Determine the (x, y) coordinate at the center of the cell enclosing the given text.  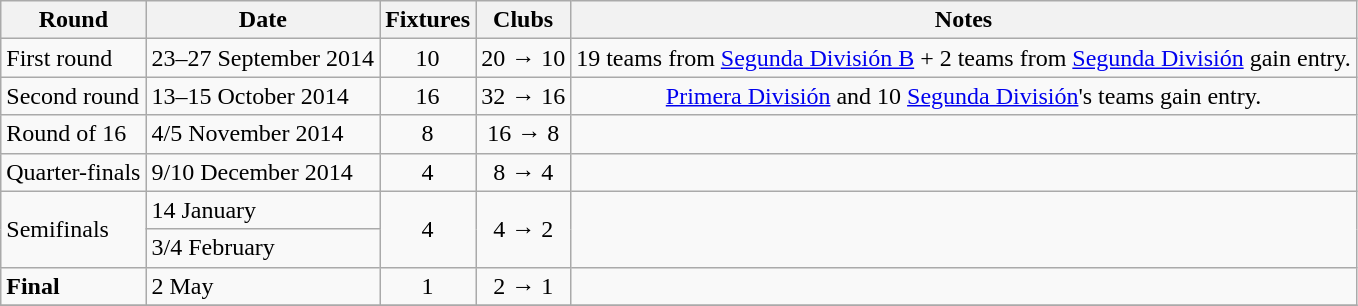
Primera División and 10 Segunda División's teams gain entry. (964, 96)
Final (74, 286)
Semifinals (74, 229)
8 → 4 (524, 172)
Fixtures (428, 20)
32 → 16 (524, 96)
23–27 September 2014 (263, 58)
13–15 October 2014 (263, 96)
9/10 December 2014 (263, 172)
20 → 10 (524, 58)
2 → 1 (524, 286)
Clubs (524, 20)
3/4 February (263, 248)
Round (74, 20)
Notes (964, 20)
1 (428, 286)
Round of 16 (74, 134)
First round (74, 58)
4/5 November 2014 (263, 134)
8 (428, 134)
16 → 8 (524, 134)
4 → 2 (524, 229)
10 (428, 58)
14 January (263, 210)
Second round (74, 96)
16 (428, 96)
Date (263, 20)
19 teams from Segunda División B + 2 teams from Segunda División gain entry. (964, 58)
2 May (263, 286)
Quarter-finals (74, 172)
